Extract the [x, y] coordinate from the center of the cell holding the provided text.  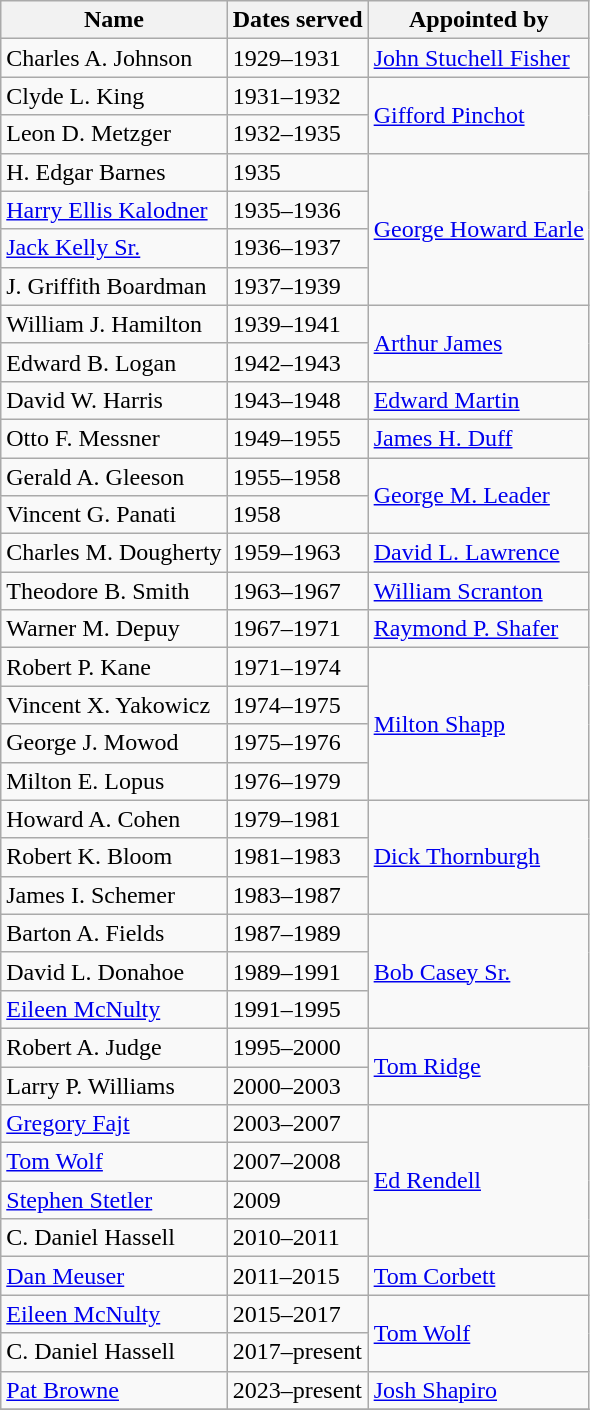
1936–1937 [298, 248]
1967–1971 [298, 629]
1983–1987 [298, 895]
Stephen Stetler [114, 1200]
2015–2017 [298, 1314]
Edward B. Logan [114, 362]
Tom Corbett [478, 1276]
1931–1932 [298, 96]
Jack Kelly Sr. [114, 248]
1989–1991 [298, 971]
Robert P. Kane [114, 667]
George J. Mowod [114, 743]
J. Griffith Boardman [114, 286]
Edward Martin [478, 400]
1935–1936 [298, 210]
Robert K. Bloom [114, 857]
Appointed by [478, 20]
1932–1935 [298, 134]
1979–1981 [298, 819]
2010–2011 [298, 1238]
Gregory Fajt [114, 1124]
1935 [298, 172]
John Stuchell Fisher [478, 58]
Arthur James [478, 343]
Dan Meuser [114, 1276]
William Scranton [478, 591]
Dates served [298, 20]
Leon D. Metzger [114, 134]
1991–1995 [298, 1009]
2017–present [298, 1352]
1958 [298, 515]
Barton A. Fields [114, 933]
David L. Donahoe [114, 971]
David L. Lawrence [478, 553]
Charles M. Dougherty [114, 553]
H. Edgar Barnes [114, 172]
1987–1989 [298, 933]
Vincent X. Yakowicz [114, 705]
1937–1939 [298, 286]
2011–2015 [298, 1276]
2003–2007 [298, 1124]
1981–1983 [298, 857]
1959–1963 [298, 553]
1995–2000 [298, 1047]
Theodore B. Smith [114, 591]
2023–present [298, 1390]
Vincent G. Panati [114, 515]
1949–1955 [298, 438]
Warner M. Depuy [114, 629]
2000–2003 [298, 1085]
David W. Harris [114, 400]
Ed Rendell [478, 1181]
Charles A. Johnson [114, 58]
Name [114, 20]
William J. Hamilton [114, 324]
Dick Thornburgh [478, 857]
1974–1975 [298, 705]
1963–1967 [298, 591]
Tom Ridge [478, 1066]
Pat Browne [114, 1390]
1942–1943 [298, 362]
Robert A. Judge [114, 1047]
1955–1958 [298, 477]
George M. Leader [478, 496]
Howard A. Cohen [114, 819]
1943–1948 [298, 400]
2009 [298, 1200]
1976–1979 [298, 781]
Otto F. Messner [114, 438]
2007–2008 [298, 1162]
1971–1974 [298, 667]
James I. Schemer [114, 895]
James H. Duff [478, 438]
Milton Shapp [478, 724]
1929–1931 [298, 58]
1939–1941 [298, 324]
George Howard Earle [478, 229]
Gifford Pinchot [478, 115]
Raymond P. Shafer [478, 629]
Harry Ellis Kalodner [114, 210]
Bob Casey Sr. [478, 971]
1975–1976 [298, 743]
Josh Shapiro [478, 1390]
Gerald A. Gleeson [114, 477]
Larry P. Williams [114, 1085]
Milton E. Lopus [114, 781]
Clyde L. King [114, 96]
